Search for the cell housing the specified text and yield its [x, y] center coordinate. 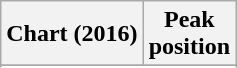
Peakposition [189, 34]
Chart (2016) [72, 34]
